Find where the given text appears and provide that cell's center as [x, y] coordinate. 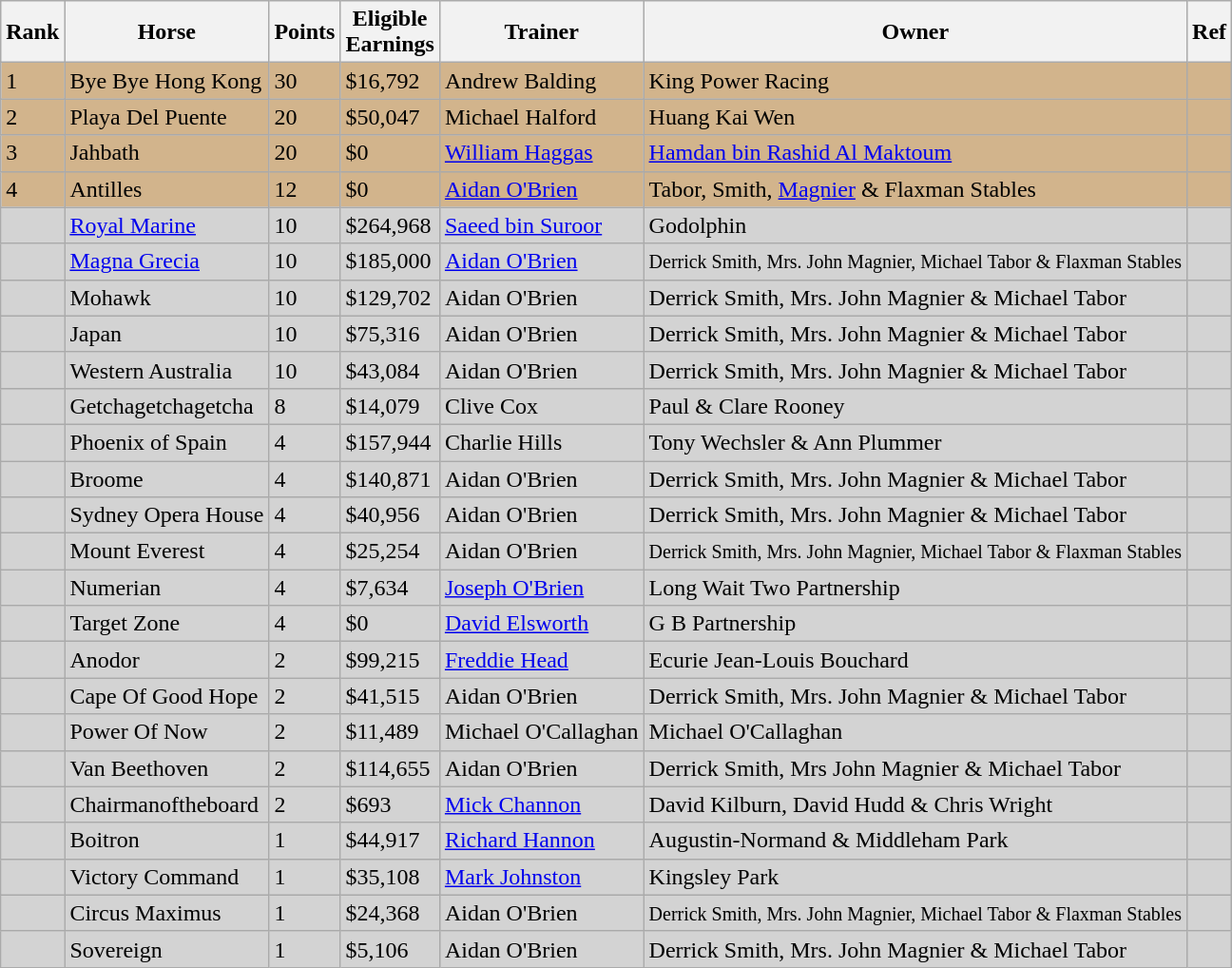
$264,968 [390, 225]
12 [304, 189]
Van Beethoven [167, 768]
Ref [1209, 32]
Circus Maximus [167, 913]
William Haggas [542, 153]
Michael Halford [542, 117]
Rank [32, 32]
Chairmanoftheboard [167, 804]
Phoenix of Spain [167, 442]
Broome [167, 478]
$693 [390, 804]
$75,316 [390, 334]
Target Zone [167, 624]
Sovereign [167, 949]
$114,655 [390, 768]
Charlie Hills [542, 442]
$50,047 [390, 117]
Cape Of Good Hope [167, 696]
$35,108 [390, 877]
$14,079 [390, 406]
David Elsworth [542, 624]
Horse [167, 32]
Mohawk [167, 298]
Richard Hannon [542, 841]
$44,917 [390, 841]
Playa Del Puente [167, 117]
David Kilburn, David Hudd & Chris Wright [915, 804]
Mick Channon [542, 804]
Anodor [167, 660]
$99,215 [390, 660]
Owner [915, 32]
Kingsley Park [915, 877]
$157,944 [390, 442]
Bye Bye Hong Kong [167, 81]
Ecurie Jean-Louis Bouchard [915, 660]
Mark Johnston [542, 877]
$7,634 [390, 588]
Power Of Now [167, 732]
Derrick Smith, Mrs John Magnier & Michael Tabor [915, 768]
Augustin-Normand & Middleham Park [915, 841]
Clive Cox [542, 406]
3 [32, 153]
Boitron [167, 841]
Joseph O'Brien [542, 588]
Hamdan bin Rashid Al Maktoum [915, 153]
Tabor, Smith, Magnier & Flaxman Stables [915, 189]
$41,515 [390, 696]
Western Australia [167, 370]
$24,368 [390, 913]
$43,084 [390, 370]
Japan [167, 334]
Royal Marine [167, 225]
King Power Racing [915, 81]
Freddie Head [542, 660]
Getchagetchagetcha [167, 406]
EligibleEarnings [390, 32]
Jahbath [167, 153]
Magna Grecia [167, 261]
Long Wait Two Partnership [915, 588]
Victory Command [167, 877]
Andrew Balding [542, 81]
Saeed bin Suroor [542, 225]
$185,000 [390, 261]
Huang Kai Wen [915, 117]
$16,792 [390, 81]
$40,956 [390, 515]
Trainer [542, 32]
Godolphin [915, 225]
8 [304, 406]
Mount Everest [167, 552]
$140,871 [390, 478]
G B Partnership [915, 624]
Paul & Clare Rooney [915, 406]
$11,489 [390, 732]
$5,106 [390, 949]
$25,254 [390, 552]
Tony Wechsler & Ann Plummer [915, 442]
Antilles [167, 189]
Numerian [167, 588]
Points [304, 32]
$129,702 [390, 298]
Sydney Opera House [167, 515]
30 [304, 81]
